Return (x, y) of the center of cell containing provided text 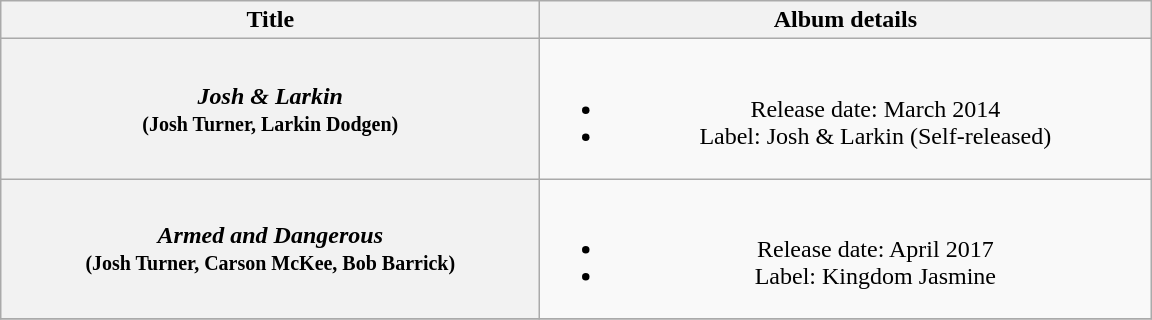
Armed and Dangerous (Josh Turner, Carson McKee, Bob Barrick) (270, 249)
Album details (846, 20)
Josh & Larkin (Josh Turner, Larkin Dodgen) (270, 109)
Release date: March 2014 Label: Josh & Larkin (Self-released) (846, 109)
Release date: April 2017 Label: Kingdom Jasmine (846, 249)
Title (270, 20)
